Scan for the cell matching the given text and deliver its (X, Y) coordinate at center. 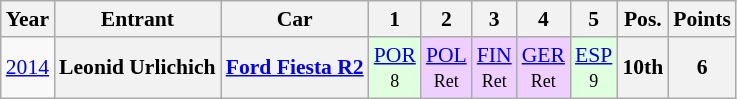
FINRet (494, 68)
4 (544, 19)
Pos. (642, 19)
Ford Fiesta R2 (295, 68)
3 (494, 19)
Leonid Urlichich (138, 68)
5 (594, 19)
Points (702, 19)
6 (702, 68)
2014 (28, 68)
Year (28, 19)
POR8 (395, 68)
10th (642, 68)
1 (395, 19)
POLRet (446, 68)
GERRet (544, 68)
2 (446, 19)
Entrant (138, 19)
Car (295, 19)
ESP9 (594, 68)
